From the cell containing the given text, extract its center point as (x, y) coordinate. 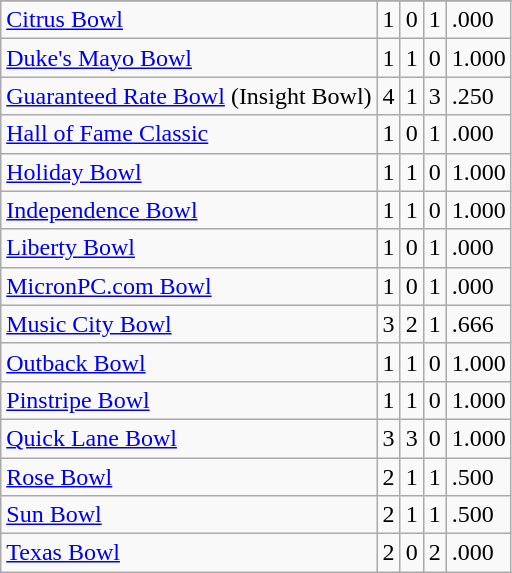
Liberty Bowl (189, 248)
Sun Bowl (189, 515)
Citrus Bowl (189, 20)
4 (388, 96)
Outback Bowl (189, 362)
Quick Lane Bowl (189, 438)
Duke's Mayo Bowl (189, 58)
MicronPC.com Bowl (189, 286)
.666 (478, 324)
Rose Bowl (189, 477)
.250 (478, 96)
Pinstripe Bowl (189, 400)
Hall of Fame Classic (189, 134)
Holiday Bowl (189, 172)
Texas Bowl (189, 553)
Independence Bowl (189, 210)
Guaranteed Rate Bowl (Insight Bowl) (189, 96)
Music City Bowl (189, 324)
